Return the (x, y) coordinate for the center point of the cell that contains the specified text.  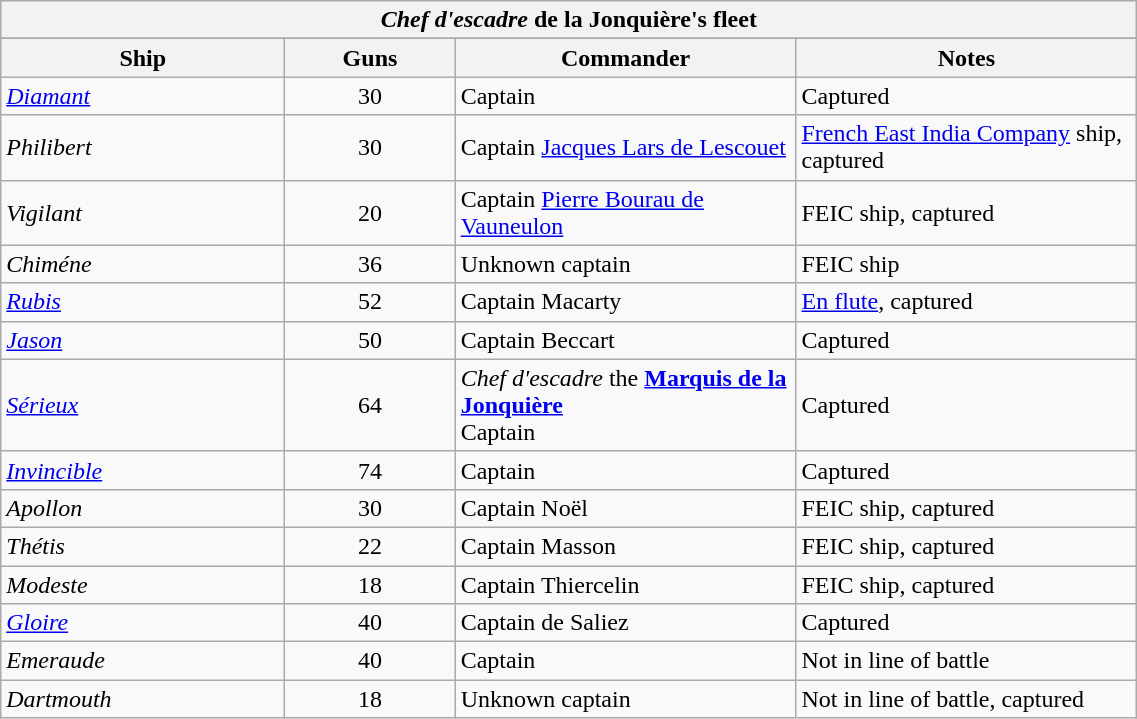
FEIC ship (966, 264)
Commander (626, 58)
Gloire (143, 623)
Invincible (143, 470)
Thétis (143, 546)
Chiméne (143, 264)
52 (370, 302)
36 (370, 264)
Guns (370, 58)
Chef d'escadre de la Jonquière's fleet (569, 20)
64 (370, 405)
Captain Masson (626, 546)
Captain Jacques Lars de Lescouet (626, 148)
Diamant (143, 96)
Notes (966, 58)
22 (370, 546)
20 (370, 212)
Jason (143, 340)
Captain Noël (626, 508)
74 (370, 470)
Rubis (143, 302)
Apollon (143, 508)
Dartmouth (143, 699)
Captain Macarty (626, 302)
Philibert (143, 148)
Not in line of battle (966, 661)
Ship (143, 58)
Emeraude (143, 661)
Captain Beccart (626, 340)
Modeste (143, 585)
Vigilant (143, 212)
50 (370, 340)
Captain Thiercelin (626, 585)
En flute, captured (966, 302)
Captain Pierre Bourau de Vauneulon (626, 212)
Not in line of battle, captured (966, 699)
French East India Company ship, captured (966, 148)
Sérieux (143, 405)
Captain de Saliez (626, 623)
Chef d'escadre the Marquis de la JonquièreCaptain (626, 405)
